Locate the cell with the specified text and output its [x, y] center coordinate. 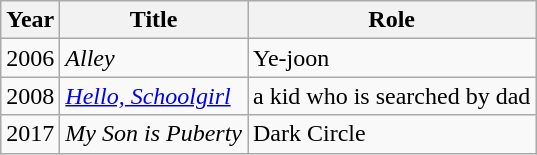
2008 [30, 96]
Ye-joon [392, 58]
Hello, Schoolgirl [154, 96]
Year [30, 20]
2017 [30, 134]
Title [154, 20]
2006 [30, 58]
My Son is Puberty [154, 134]
a kid who is searched by dad [392, 96]
Alley [154, 58]
Role [392, 20]
Dark Circle [392, 134]
